Identify which cell holds the provided text, then report its [X, Y] central coordinate. 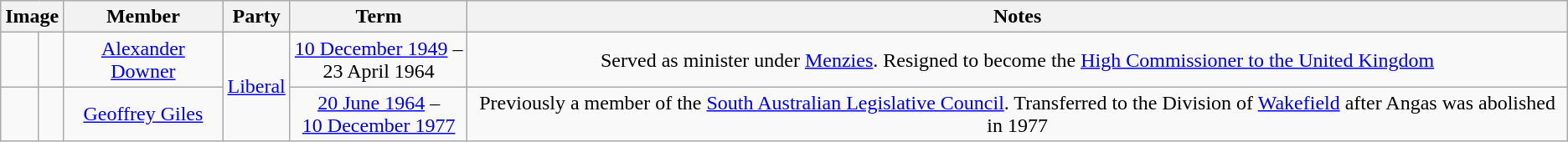
Previously a member of the South Australian Legislative Council. Transferred to the Division of Wakefield after Angas was abolished in 1977 [1017, 114]
Image [32, 17]
20 June 1964 –10 December 1977 [379, 114]
Member [143, 17]
Term [379, 17]
Party [256, 17]
Alexander Downer [143, 60]
Geoffrey Giles [143, 114]
Notes [1017, 17]
Served as minister under Menzies. Resigned to become the High Commissioner to the United Kingdom [1017, 60]
Liberal [256, 87]
10 December 1949 –23 April 1964 [379, 60]
